Output the (X, Y) coordinate of the center of the cell containing the given text.  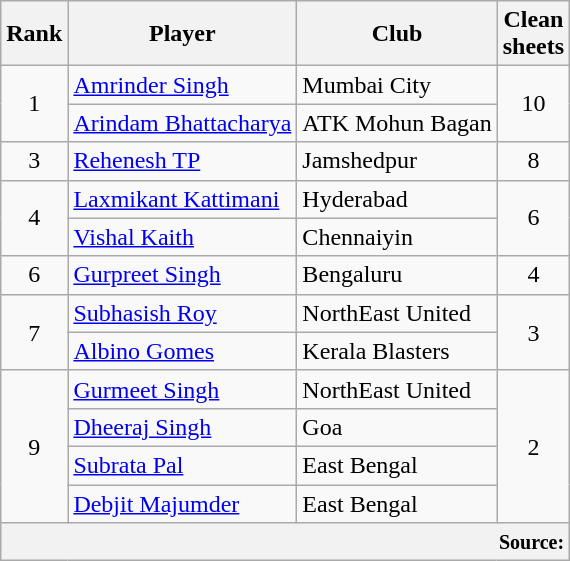
9 (34, 446)
Bengaluru (397, 275)
Source: (286, 542)
Player (182, 34)
Club (397, 34)
Vishal Kaith (182, 237)
Hyderabad (397, 199)
Debjit Majumder (182, 503)
Cleansheets (533, 34)
ATK Mohun Bagan (397, 123)
Rank (34, 34)
Amrinder Singh (182, 85)
Gurpreet Singh (182, 275)
7 (34, 332)
Gurmeet Singh (182, 389)
2 (533, 446)
Arindam Bhattacharya (182, 123)
Subrata Pal (182, 465)
1 (34, 104)
Rehenesh TP (182, 161)
Chennaiyin (397, 237)
Dheeraj Singh (182, 427)
Mumbai City (397, 85)
Laxmikant Kattimani (182, 199)
Jamshedpur (397, 161)
Kerala Blasters (397, 351)
Goa (397, 427)
Albino Gomes (182, 351)
Subhasish Roy (182, 313)
10 (533, 104)
8 (533, 161)
